Locate the cell with the specified text and output its [x, y] center coordinate. 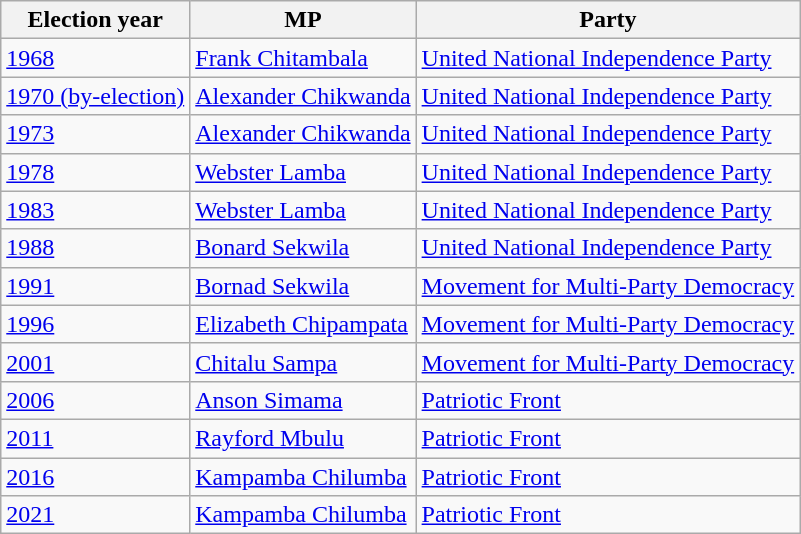
2001 [96, 362]
Chitalu Sampa [303, 362]
2021 [96, 515]
1978 [96, 172]
Elizabeth Chipampata [303, 324]
1996 [96, 324]
1970 (by-election) [96, 96]
Election year [96, 20]
1988 [96, 248]
MP [303, 20]
1973 [96, 134]
2011 [96, 438]
1968 [96, 58]
Rayford Mbulu [303, 438]
Anson Simama [303, 400]
Bornad Sekwila [303, 286]
1991 [96, 286]
Party [608, 20]
2006 [96, 400]
Frank Chitambala [303, 58]
1983 [96, 210]
Bonard Sekwila [303, 248]
2016 [96, 477]
